Locate the cell with the specified text and output its (X, Y) center coordinate. 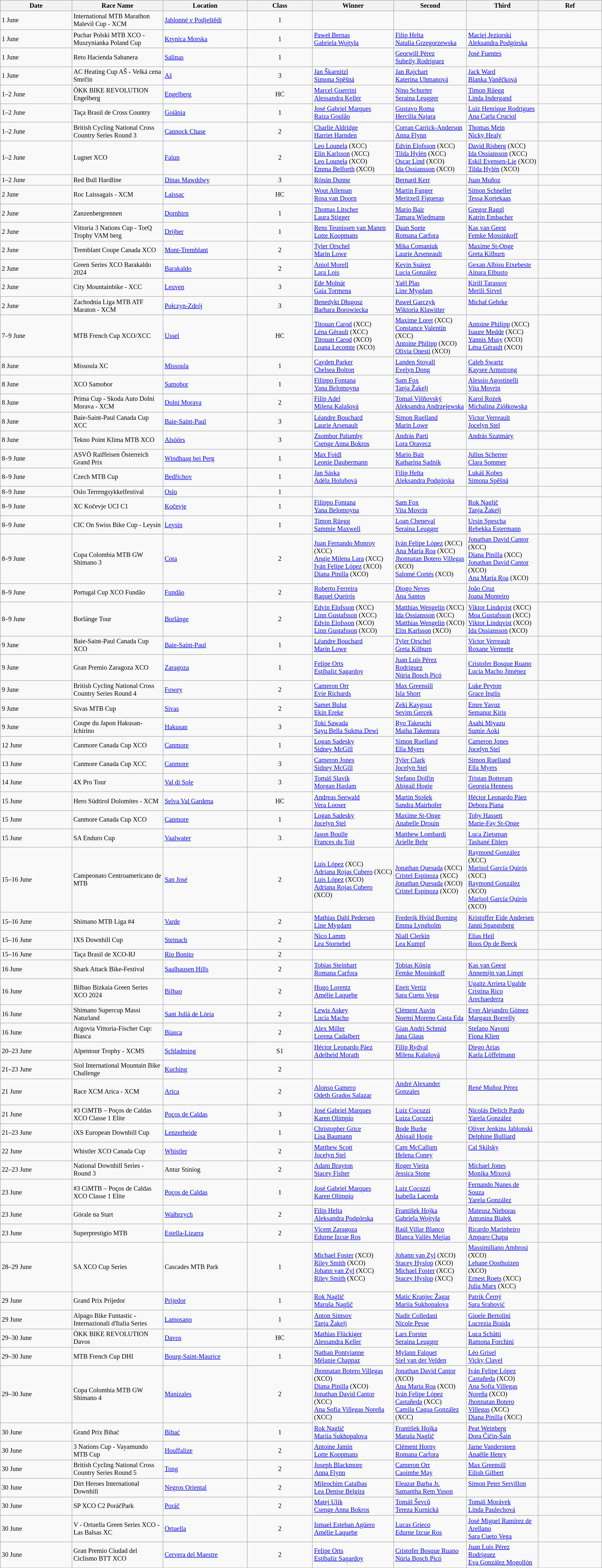
Cervera del Maestre (205, 1555)
Stefano Navoni Fiona Klien (502, 1033)
Iván Felipe López Castañeda (XCO) Ana Sofía Villegas Noreña (XCO) Jhonnatan Botero Villegas (XCC) Diana Pinilla (XCC) (502, 1394)
Rok Naglič Mariia Sukhopalova (353, 1432)
ASVÖ Raiffeisen Österreich Grand Prix (118, 458)
Taça Brasil de XCO-RJ (118, 955)
Cameron Orr Caoimhe May (430, 1469)
Czech MTB Cup (118, 477)
Drijber (205, 232)
Superprestigio MTB (118, 1233)
International MTB Marathon Malevil Cup - XCM (118, 20)
Cameron Orr Evie Richards (353, 690)
Cristofer Bosque Ruano Lucía Macho Jiménez (502, 667)
Juan Muñoz (502, 180)
Copa Colombia MTB GW Shimano 3 (118, 559)
Bilbao (205, 991)
Jhonnatan Botero Villegas (XCO) Diana Pinilla (XCO) Jonathan David Cantor (XCC) Ana Sofía Villegas Noreña (XCC) (353, 1394)
Lugnet XCO (118, 158)
Gregor Raggl Katrin Embacher (502, 213)
Adam Brayton Stacey Fisher (353, 1170)
Zsombor Palumby Csenge Anna Bokros (353, 440)
Selva Val Gardena (205, 801)
Windhaag bei Perg (205, 458)
Baie-Saint-Paul Canada Cup XCO (118, 645)
Ortuella (205, 1528)
Coupe du Japon Hakusan-Ichirino (118, 727)
Gustavo Roma Hercília Najara (430, 113)
Tomáš Ševců Tereza Kurnická (430, 1506)
Cal Skilsky (502, 1151)
Bihać (205, 1432)
Ref (570, 5)
Date (36, 5)
Héctor Leonardo Páez Adelheid Morath (353, 1051)
Matej Ulík Csenge Anna Bokros (353, 1506)
MTB French Cup DHI (118, 1356)
Filip Helta Natalia Grzegorzewska (430, 39)
Cascades MTB Park (205, 1267)
Negros Oriental (205, 1488)
Luca Zietsman Tashané Ehlers (502, 838)
Alpago Bike Funtastic - Internazionali d'Italia Series (118, 1319)
Location (205, 5)
Massimiliano Ambrosi (XCO) Lehane Oosthuizen (XCO) Ernest Roets (XCC) Julia Marx (XCC) (502, 1267)
Alpentour Trophy - XCMS (118, 1051)
Prima Cup - Skoda Auto Dolní Morava - XCM (118, 403)
Mario Bair Tamara Wiedmann (430, 213)
Ricardo Marinheiro Amparo Chapa (502, 1233)
Roc Laissagais - XCM (118, 195)
Tyler Orschel Marin Lowe (353, 250)
Lewis Askey Lucía Macho (353, 1014)
Charlie Aldridge Harriet Harnden (353, 131)
Johann van Zyl (XCO) Stacey Hyslop (XCO) Michael Foster (XCC) Stacey Hyslop (XCC) (430, 1267)
Canmore Canada Cup XCC (118, 764)
Dinas Mawddwy (205, 180)
Kevin Suárez Lucía González (430, 269)
SA Enduro Cup (118, 838)
Matthias Wengelin (XCC) Ida Ossiansson (XCC) Matthias Wengelin (XCO) Elin Karlsson (XCO) (430, 619)
Jack Ward Blanka Vaněčková (502, 76)
Tyler Orschel Greta Kilburn (430, 645)
Jason Boulle Frances du Toit (353, 838)
Reto Hacienda Sabanera (118, 57)
ÖKK BIKE REVOLUTION Engelberg (118, 94)
Kirill Tarassov Merili Sirvel (502, 287)
Stefano Dolfin Abigail Hogie (430, 782)
28–29 June (36, 1267)
Kas van Geest Femke Mossinkoff (502, 232)
Argovia Vittoria-Fischer Cup: Biasca (118, 1033)
Leysin (205, 525)
Tristan Botteram Georgia Henness (502, 782)
Marcel Guerrini Alessandra Keller (353, 94)
Winner (353, 5)
Mylann Falquet Siel van der Velden (430, 1356)
ÖKK BIKE REVOLUTION Davos (118, 1338)
Wałbrzych (205, 1214)
Barakaldo (205, 269)
12 June (36, 745)
Jan Rajchart Katerina Uhmanová (430, 76)
Sivas MTB Cup (118, 709)
Clément Auvin Noemí Moreno Casta Eda (430, 1014)
Roger Vieira Jessica Stone (430, 1170)
Lamosano (205, 1319)
Sam Fox Vita Movrin (430, 506)
Zachodnia Liga MTB ATF Maraton - XCM (118, 306)
British Cycling National Cross Country Series Round 5 (118, 1469)
José Fuentes (502, 57)
Leuven (205, 287)
Cristofer Bosque Ruano Núria Bosch Picó (430, 1555)
José Miguel Ramírez de Arellano Sara Cueto Vega (502, 1528)
Max Foidl Leonie Daubermann (353, 458)
František Hojka Gabriela Wojtyła (430, 1214)
Grand Prix Bihać (118, 1432)
Ede Molnár Gaia Tormena (353, 287)
Simon Schneller Tessa Kortekaas (502, 195)
Dornbirn (205, 213)
Jablonné v Podještědí (205, 20)
Engelberg (205, 94)
Luiz Henrique Rodrigues Ana Carla Cruciol (502, 113)
Class (280, 5)
Gioele Bertolini Lucrezia Braida (502, 1319)
7–9 June (36, 336)
Second (430, 5)
Edvin Elofsson (XCC) Tilda Hylén (XCC) Oscar Lind (XCO) Ida Ossiansson (XCO) (430, 158)
Raymond González (XCC) Marisol García Quirós (XCC) Raymond González (XCO) Marisol García Quirós (XCO) (502, 880)
Titouan Carod (XCC) Léna Gérault (XCC) Titouan Carod (XCO) Loana Lecomte (XCO) (353, 336)
Loan Cheneval Seraina Leugger (430, 525)
Nadir Colledani Nicole Pesse (430, 1319)
Bernard Kerr (430, 180)
Corran Carrick-Anderson Anna Flynn (430, 131)
Rio Bonito (205, 955)
Paweł Bernas Gabriela Wojtyła (353, 39)
Bourg-Saint-Maurice (205, 1356)
MTB French Cup XCO/XCC (118, 336)
Michael Jones Monika Mixová (502, 1170)
Cameron Jones Jocelyn Stel (502, 745)
Copa Colombia MTB GW Shimano 4 (118, 1394)
Nathan Pontvianne Mélanie Chappaz (353, 1356)
iXS European Downhill Cup (118, 1133)
S1 (280, 1051)
Gran Premio Ciudad del Ciclismo BTT XCO (118, 1555)
Cameron Jones Sidney McGill (353, 764)
Mario Bair Katharina Sadnik (430, 458)
Toby Hassett Marie-Fay St-Onge (502, 820)
Rónán Dunne (353, 180)
Borlänge Tour (118, 619)
Martin Fanger Meritxell Figueras (430, 195)
Kuching (205, 1070)
Gran Premio Zaragoza XCO (118, 667)
Victor Verreault Roxane Vermette (502, 645)
Matthew Lombardi Arielle Behr (430, 838)
Alsóörs (205, 440)
Rok Naglič Tanja Žakelj (502, 506)
Max Greensill Eilish Gilbert (502, 1469)
Asahi Miyazu Sumie Aoki (502, 727)
Biasca (205, 1033)
Tomáš Slavík Morgan Haslam (353, 782)
Filip Adel Milena Kalašová (353, 403)
13 June (36, 764)
Bedřichov (205, 477)
San José (205, 880)
Caleb Swartz Kaysee Armstrong (502, 366)
Rok Naglič Maruša Naglič (353, 1301)
Nico Lamm Lea Stornebel (353, 940)
Roberto Ferreira Raquel Queirós (353, 593)
Race Name (118, 5)
Viktor Lindqvist (XCC) Moa Gustafsson (XCC) Viktor Lindqvist (XCO) Ida Ossiansson (XCO) (502, 619)
Tomaš Višňovský Aleksandra Andrzejewska (430, 403)
Diogo Neves Ana Santos (430, 593)
Grand Prix Prijedor (118, 1301)
Luke Peyton Grace Inglis (502, 690)
Fernando Nunes de Souza Yarela González (502, 1192)
Fowey (205, 690)
Schladming (205, 1051)
Paweł Garczyk Wiktoria Klawitter (430, 306)
Arica (205, 1092)
Raúl Villar Blanco Blanca Vallès Mejías (430, 1233)
Laissac (205, 195)
Cayden Parker Chelsea Bolton (353, 366)
Mateusz Nieboras Antonina Białek (502, 1214)
František Hojka Maruša Naglič (430, 1432)
Luiz Cocuzzi Luiza Cocuzzi (430, 1114)
Niall Clerkin Lea Kumpf (430, 940)
Missoula XC (118, 366)
Falun (205, 158)
Vaalwater (205, 838)
András Szatmáry (502, 440)
Tobias König Femke Mossinkoff (430, 969)
Poráč (205, 1506)
Julius Scherrer Clara Sommer (502, 458)
IXS Downhill Cup (118, 940)
Zeki Kaygısız Sevim Gerçek (430, 709)
Eneit Vertiz Sara Cueto Vega (430, 991)
Toki Sawada Sayu Bella Sukma Dewi (353, 727)
Third (502, 5)
Tyler Clark Jocelyn Stel (430, 764)
Dolní Morava (205, 403)
Houffalize (205, 1450)
Ursin Spescha Rebekka Estermann (502, 525)
Clément Horny Romana Carfora (430, 1450)
Mont-Tremblant (205, 250)
Cota (205, 559)
Léo Grisel Vicky Clavel (502, 1356)
22 June (36, 1151)
Alex Miller Lorena Cadalbert (353, 1033)
Joseph Blackmore Anna Flynn (353, 1469)
Varde (205, 921)
Jarne Vandersteen Anaëlle Henry (502, 1450)
Logan Sadesky Jocelyn Stel (353, 820)
Krynica Morska (205, 39)
Cannock Chase (205, 131)
Logan Sadesky Sidney McGill (353, 745)
Taça Brasil de Cross Country (118, 113)
Ussel (205, 336)
Lucas Grieco Edurne Izcue Ros (430, 1528)
British Cycling National Cross Country Series Round 4 (118, 690)
Kas van Geest Annemijn van Limpt (502, 969)
14 June (36, 782)
Cam McCallum Helena Coney (430, 1151)
Anton Sintsov Tanja Žakelj (353, 1319)
City Mountainbike - XCC (118, 287)
Jan Škarnitzl Simona Spěšná (353, 76)
Davos (205, 1338)
Georwill Pérez Suheily Rodríguez (430, 57)
Siol International Mountain Bike Challenge (118, 1070)
Simon Peter Servillon (502, 1488)
Oliver Jenkins Jablonski Delphine Bulliard (502, 1133)
Diego Arias Karla Löffelmann (502, 1051)
Thomas Litscher Laura Stigger (353, 213)
Timon Rüegg Sammie Maxwell (353, 525)
Thomas Mein Nicky Healy (502, 131)
Matthew Scott Jocelyn Stel (353, 1151)
Daan Soete Romana Carfora (430, 232)
Michael Foster (XCO) Riley Smith (XCO) Johann van Zyl (XCC) Riley Smith (XCC) (353, 1267)
Maxime St-Onge Anabelle Drouin (430, 820)
András Parti Lora Oravecz (430, 440)
Hero Südtirol Dolomites - XCM (118, 801)
Maxime St-Onge Greta Kilburn (502, 250)
Karol Rożek Michalina Ziółkowska (502, 403)
Jonathan Quesada (XCC) Cristel Espinoza (XCC) Jonathan Quesada (XCO) Cristel Espinoza (XCO) (430, 880)
AC Heating Cup AŠ - Velká cena Smrčin (118, 76)
Juan Luis Pérez Rodríguez Eva González Mogollón (502, 1555)
David Risberg (XCC) Ida Ossiansson (XCC) Eskil Evensen-Lie (XCO) Tilda Hylén (XCO) (502, 158)
Samobor (205, 384)
Tremblant Coupe Canada XCO (118, 250)
Samet Bulut Ekin Ereke (353, 709)
Estella-Lizarra (205, 1233)
Leo Lounela (XCC) Elin Karlsson (XCC) Leo Lounela (XCO) Emma Belforth (XCO) (353, 158)
Nicolás Delich Pardo Yarela González (502, 1114)
Matic Kranjec Žagar Mariia Sukhopalova (430, 1301)
Val di Sole (205, 782)
Frederik Hviid Borning Emma Lyngholm (430, 921)
Antoine Jamin Lotte Koopmans (353, 1450)
Fundão (205, 593)
Zanzenbergrennen (118, 213)
Whistler XCO Canada Cup (118, 1151)
Mathias Flückiger Alessandra Keller (353, 1338)
Kristoffer Eide Andersen Janni Spangsberg (502, 921)
Edvin Elofsson (XCC) Linn Gustafsson (XCC) Edvin Elofsson (XCO) Linn Gustafsson (XCO) (353, 619)
Aniol Morell Lara Lois (353, 269)
Bilbao Bizkaia Green Series XCO 2024 (118, 991)
SA XCO Cup Series (118, 1267)
Lars Forster Seraina Leugger (430, 1338)
Lukáš Kobes Simona Spěšná (502, 477)
Kočevje (205, 506)
Michał Gehrke (502, 306)
Antoine Philipp (XCC) Isaure Medde (XCC) Yannis Musy (XCO) Léna Gérault (XCO) (502, 336)
Nino Schurter Seraina Leugger (430, 94)
British Cycling National Cross Country Series Round 3 (118, 131)
Połczyn-Zdrój (205, 306)
João Cruz Joana Monteiro (502, 593)
Wout Alleman Rosa van Doorn (353, 195)
Borlänge (205, 619)
Aš (205, 76)
Maxime Loret (XCC) Constance Valentin (XCC) Antoine Philipp (XCO) Olivia Onesti (XCO) (430, 336)
Sant Julià de Lòria (205, 1014)
National Downhill Series - Round 3 (118, 1170)
Ugaitz Arrieta Ugalde Cristina Rico Arechaederra (502, 991)
Vittoria 3 Nations Cup - TorQ Trophy VAM berg (118, 232)
Green Series XCO Barakaldo 2024 (118, 269)
Tomáš Morávek Linda Paulechová (502, 1506)
Maciej Jeziorski Aleksandra Podgórska (502, 39)
Zaragoza (205, 667)
CIC On Swiss Bike Cup - Leysin (118, 525)
Red Bull Hardline (118, 180)
Luca Schätti Ramona Forchini (502, 1338)
Luis López (XCC) Adriana Rojas Cubero (XCC) Luis López (XCO) Adriana Rojas Cubero (XCO) (353, 880)
Hakusan (205, 727)
Peat Weinberg Dora Čičin-Šain (502, 1432)
Prijedor (205, 1301)
Victor Verreault Jocelyn Stel (502, 421)
Andreas Seewald Vera Looser (353, 801)
Filip Rydval Milena Kalašová (430, 1051)
Martin Stošek Sandra Mairhofer (430, 801)
Shimano Supercup Massi Naturland (118, 1014)
Goiânia (205, 113)
Saalhausen Hills (205, 969)
Tong (205, 1469)
Simon Ruelland Marin Lowe (430, 421)
Gian Andri Schmid Jana Glaus (430, 1033)
André Alexander Gonzales (430, 1092)
Héctor Leonardo Páez Debora Piana (502, 801)
Sivas (205, 709)
Juan Luis Pérez Rodríguez Núria Bosch Picó (430, 667)
Juan Fernando Monroy (XCC) Angie Milena Lara (XCC) Iván Felipe López (XCO) Diana Pinilla (XCO) (353, 559)
Oslo Terrengsykkelfestival (118, 492)
Vicent Zaragoza Edurne Izcue Ros (353, 1233)
Landen Stovall Evelyn Dong (430, 366)
Jonathan David Cantor (XCC) Diana Pinilla (XCC) Jonathan David Cantor (XCO) Ana María Roa (XCO) (502, 559)
Shark Attack Bike-Festival (118, 969)
22–23 June (36, 1170)
José Gabriel Marques Raiza Goulão (353, 113)
Ever Alejandro Gómez Margaux Borrelly (502, 1014)
20–23 June (36, 1051)
Ismael Esteban Agüero Amélie Laquebe (353, 1528)
Missoula (205, 366)
Eleazar Barba Jr. Samantha Rem Yuson (430, 1488)
Benedykt Długosz Barbara Borowiecka (353, 306)
Dirt Heroes International Downhill (118, 1488)
Portugal Cup XCO Fundão (118, 593)
Oslo (205, 492)
Campeonato Centroamericano de MTB (118, 880)
Mathias Dahl Pedersen Line Mygdam (353, 921)
Manizales (205, 1394)
Lenzerheide (205, 1133)
Bode Burke Abigail Hogie (430, 1133)
Timon Rüegg Linda Indergand (502, 94)
Iván Felipe López (XCC) Ana María Roa (XCC) Jhonnatan Botero Villegas (XCO) Salomé Cortés (XCO) (430, 559)
Tekno Point Klima MTB XCO (118, 440)
Alessio Agostinelli Vita Movrin (502, 384)
Ryo Takeuchi Maiha Takemura (430, 727)
Rens Teunissen van Manen Lotte Koopmans (353, 232)
Sam Fox Tanja Žakelj (430, 384)
Patrik Černý Sara Srabović (502, 1301)
Puchar Polski MTB XCO - Muszynianka Poland Cup (118, 39)
René Muñoz Pérez (502, 1092)
Górale na Start (118, 1214)
Mileochim Catalbas Lea Denise Belgira (353, 1488)
XC Kočevje UCI C1 (118, 506)
Salinas (205, 57)
Max Greensill Isla Short (430, 690)
Race XCM Arica - XCM (118, 1092)
Emre Yavuz Semanur Kiriş (502, 709)
Steinach (205, 940)
Elias Heil Roos Op de Beeck (502, 940)
Tobias Steinhart Romana Carfora (353, 969)
Baie-Saint-Paul Canada Cup XCC (118, 421)
Yaël Plas Line Mygdam (430, 287)
XCO Samobor (118, 384)
Shimano MTB Liga #4 (118, 921)
Antur Stiniog (205, 1170)
Christopher Grice Lisa Baumann (353, 1133)
Léandre Bouchard Laurie Arsenault (353, 421)
3 Nations Cup - Vayamundo MTB Cup (118, 1450)
Hugo Lorentz Amélie Laquebe (353, 991)
V - Ortuella Green Series XCO - Las Balsas XC (118, 1528)
Luiz Cocuzzi Isabella Lacerda (430, 1192)
Jan Sáska Adéla Holubová (353, 477)
Whistler (205, 1151)
Gexan Albisu Etxebeste Ainara Elbusto (502, 269)
Mika Comaniuk Laurie Arseneault (430, 250)
Léandre Bouchard Marin Lowe (353, 645)
SP XCO C2 PoráčPark (118, 1506)
Alonso Gamero Odeth Grados Salazar (353, 1092)
4X Pro Tour (118, 782)
Jonathan David Cantor (XCO) Ana María Roa (XCO) Iván Felipe López Castañeda (XCC) Camila Cagua González (XCC) (430, 1394)
